Capture the cell that displays the provided text and extract its [x, y] central coordinate. 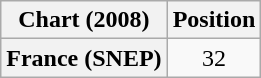
Position [214, 20]
32 [214, 58]
France (SNEP) [84, 58]
Chart (2008) [84, 20]
